Return the [x, y] coordinate for the center point of the cell that contains the specified text.  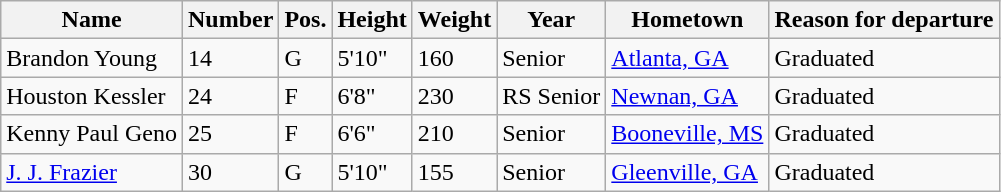
Pos. [306, 20]
14 [230, 58]
Weight [454, 20]
24 [230, 96]
30 [230, 172]
RS Senior [552, 96]
210 [454, 134]
25 [230, 134]
Height [372, 20]
Year [552, 20]
Brandon Young [92, 58]
230 [454, 96]
160 [454, 58]
Name [92, 20]
Reason for departure [884, 20]
6'6" [372, 134]
Houston Kessler [92, 96]
Atlanta, GA [688, 58]
Booneville, MS [688, 134]
6'8" [372, 96]
155 [454, 172]
J. J. Frazier [92, 172]
Number [230, 20]
Gleenville, GA [688, 172]
Hometown [688, 20]
Kenny Paul Geno [92, 134]
Newnan, GA [688, 96]
